Identify which cell holds the provided text, then report its (x, y) central coordinate. 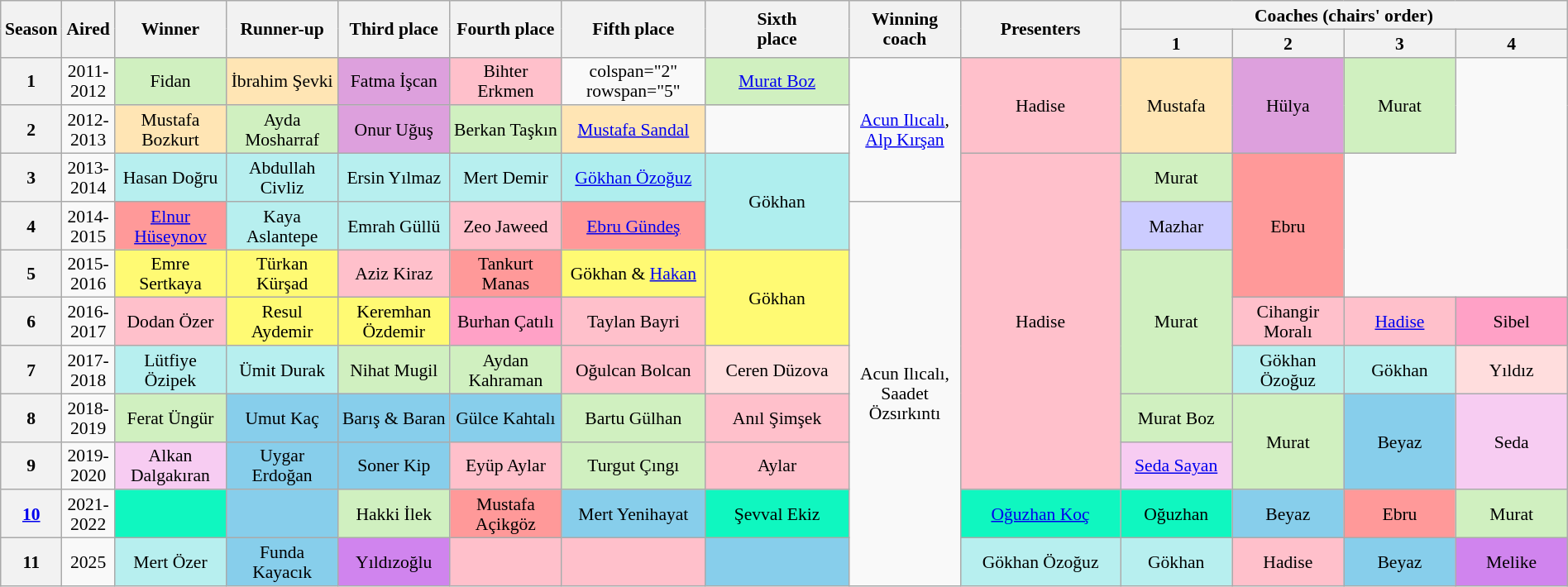
Gülce Kahtalı (506, 418)
2016-2017 (88, 322)
2012-2013 (88, 130)
Kaya Aslantepe (283, 226)
2015-2016 (88, 274)
Fatma İşcan (394, 81)
Oğulcan Bolcan (633, 370)
Dodan Özer (170, 322)
11 (31, 562)
Eyüp Aylar (506, 465)
Sibel (1512, 322)
Keremhan Özdemir (394, 322)
Hasan Doğru (170, 178)
Şevval Ekiz (777, 514)
Sixth place (777, 29)
Fidan (170, 81)
Ersin Yılmaz (394, 178)
Nihat Mugil (394, 370)
2025 (88, 562)
Mert Yenihayat (633, 514)
5 (31, 274)
2014-2015 (88, 226)
Hülya (1288, 105)
Yıldız (1512, 370)
Bartu Gülhan (633, 418)
Melike (1512, 562)
Fourth place (506, 29)
Lütfiye Özipek (170, 370)
6 (31, 322)
Ferat Üngür (170, 418)
Tankurt Manas (506, 274)
2018-2019 (88, 418)
Third place (394, 29)
Mustafa Bozkurt (170, 130)
Winner (170, 29)
Abdullah Civliz (283, 178)
Ayda Mosharraf (283, 130)
Season (31, 29)
Mazhar (1176, 226)
Aylar (777, 465)
Oğuzhan (1176, 514)
Gökhan & Hakan (633, 274)
Zeo Jaweed (506, 226)
Aziz Kiraz (394, 274)
Uygar Erdoğan (283, 465)
2013-2014 (88, 178)
Onur Uğuş (394, 130)
10 (31, 514)
Yıldızoğlu (394, 562)
Barış & Baran (394, 418)
Mustafa Sandal (633, 130)
2021-2022 (88, 514)
8 (31, 418)
Coaches (chairs' order) (1345, 15)
Umut Kaç (283, 418)
Oğuzhan Koç (1040, 514)
2017-2018 (88, 370)
Winning coach (905, 29)
Cihangir Moralı (1288, 322)
Turgut Çıngı (633, 465)
Hakki İlek (394, 514)
Emrah Güllü (394, 226)
Alkan Dalgakıran (170, 465)
Soner Kip (394, 465)
Aired (88, 29)
İbrahim Şevki (283, 81)
2011-2012 (88, 81)
Bihter Erkmen (506, 81)
Runner-up (283, 29)
Presenters (1040, 29)
Berkan Taşkın (506, 130)
Emre Sertkaya (170, 274)
Acun Ilıcalı,Saadet Özsırkıntı (905, 394)
Mert Demir (506, 178)
7 (31, 370)
9 (31, 465)
Acun Ilıcalı,Alp Kırşan (905, 129)
Burhan Çatılı (506, 322)
Mert Özer (170, 562)
Seda Sayan (1176, 465)
Ebru Gündeş (633, 226)
Mustafa Açikgöz (506, 514)
Ümit Durak (283, 370)
Seda (1512, 441)
colspan="2" rowspan="5" (633, 81)
Mustafa (1176, 105)
Anıl Şimşek (777, 418)
Aydan Kahraman (506, 370)
Funda Kayacık (283, 562)
Türkan Kürşad (283, 274)
Taylan Bayri (633, 322)
Fifth place (633, 29)
Elnur Hüseynov (170, 226)
2019-2020 (88, 465)
Ceren Düzova (777, 370)
Resul Aydemir (283, 322)
